Determine the [X, Y] coordinate at the center of the cell enclosing the given text.  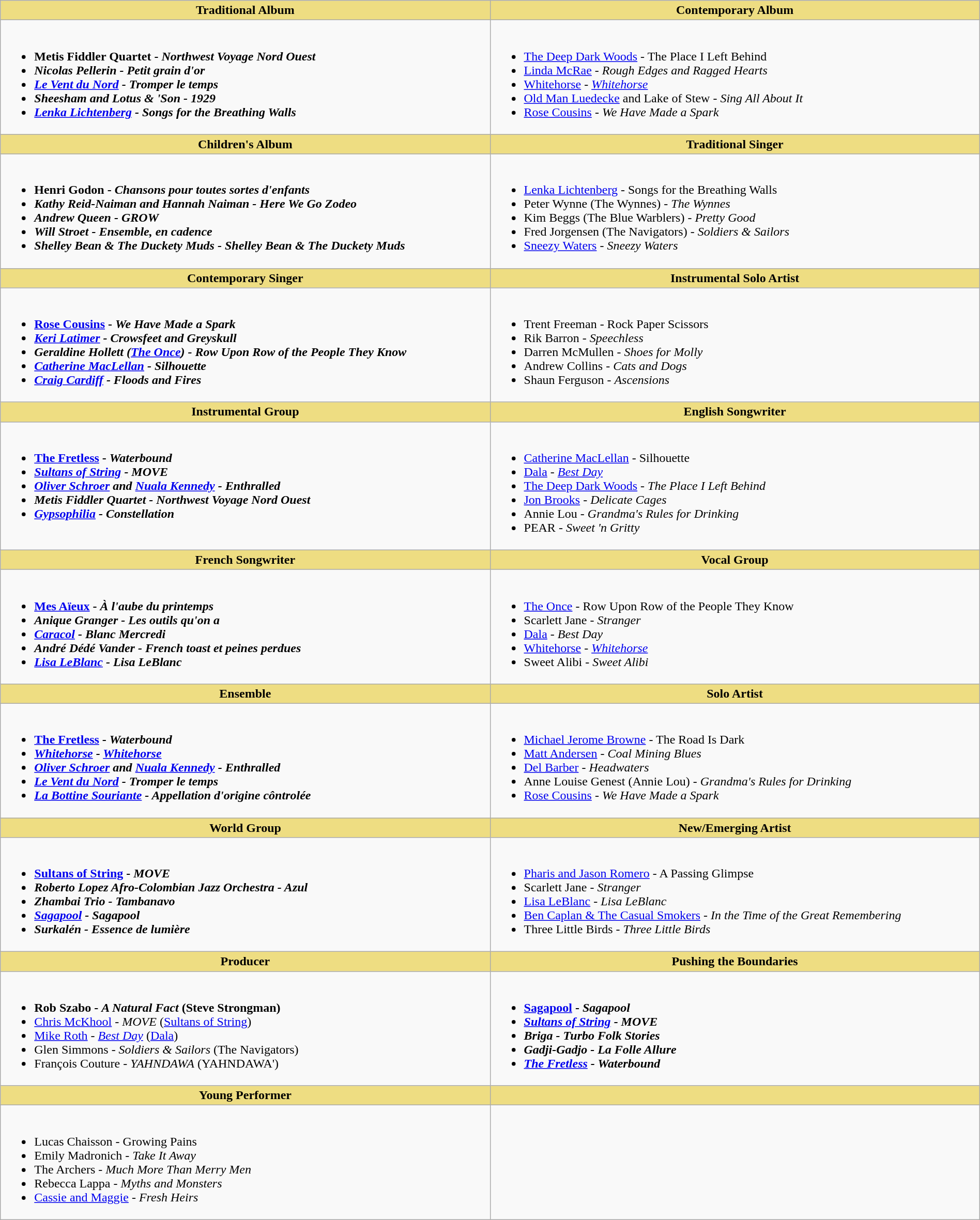
Sultans of String - MOVERoberto Lopez Afro-Colombian Jazz Orchestra - AzulZhambai Trio - TambanavoSagapool - SagapoolSurkalén - Essence de lumière [245, 895]
French Songwriter [245, 560]
Solo Artist [735, 693]
World Group [245, 827]
Pushing the Boundaries [735, 962]
Producer [245, 962]
Instrumental Solo Artist [735, 278]
The Once - Row Upon Row of the People They KnowScarlett Jane - StrangerDala - Best DayWhitehorse - WhitehorseSweet Alibi - Sweet Alibi [735, 626]
English Songwriter [735, 412]
Trent Freeman - Rock Paper ScissorsRik Barron - SpeechlessDarren McMullen - Shoes for MollyAndrew Collins - Cats and DogsShaun Ferguson - Ascensions [735, 345]
Contemporary Singer [245, 278]
Contemporary Album [735, 10]
New/Emerging Artist [735, 827]
Ensemble [245, 693]
Sagapool - SagapoolSultans of String - MOVEBriga - Turbo Folk StoriesGadji-Gadjo - La Folle AllureThe Fretless - Waterbound [735, 1028]
Young Performer [245, 1095]
Traditional Album [245, 10]
Vocal Group [735, 560]
Children's Album [245, 144]
Instrumental Group [245, 412]
Traditional Singer [735, 144]
